Pinpoint the cell where the given text exists, returning its [X, Y] midpoint coordinate. 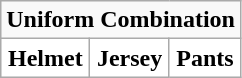
Helmet [46, 58]
Jersey [130, 58]
Pants [204, 58]
Uniform Combination [121, 20]
